Scan for the cell matching the given text and deliver its (X, Y) coordinate at center. 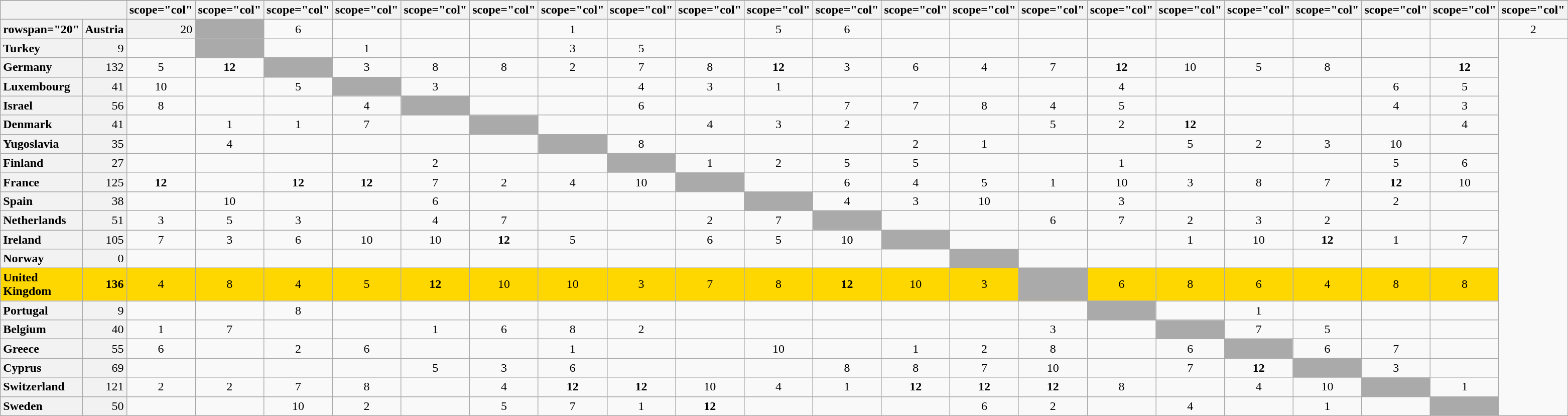
20 (161, 29)
Belgium (41, 330)
Netherlands (41, 220)
56 (104, 106)
Luxembourg (41, 86)
Norway (41, 259)
Greece (41, 349)
105 (104, 240)
Turkey (41, 48)
Cyprus (41, 368)
132 (104, 67)
Finland (41, 163)
55 (104, 349)
Sweden (41, 406)
Spain (41, 201)
Denmark (41, 125)
69 (104, 368)
Switzerland (41, 387)
121 (104, 387)
Portugal (41, 310)
Ireland (41, 240)
United Kingdom (41, 284)
50 (104, 406)
38 (104, 201)
Germany (41, 67)
France (41, 182)
27 (104, 163)
Austria (104, 29)
125 (104, 182)
35 (104, 144)
40 (104, 330)
Israel (41, 106)
rowspan="20" (41, 29)
Yugoslavia (41, 144)
0 (104, 259)
136 (104, 284)
51 (104, 220)
